Find where the given text appears and provide that cell's center as (x, y) coordinate. 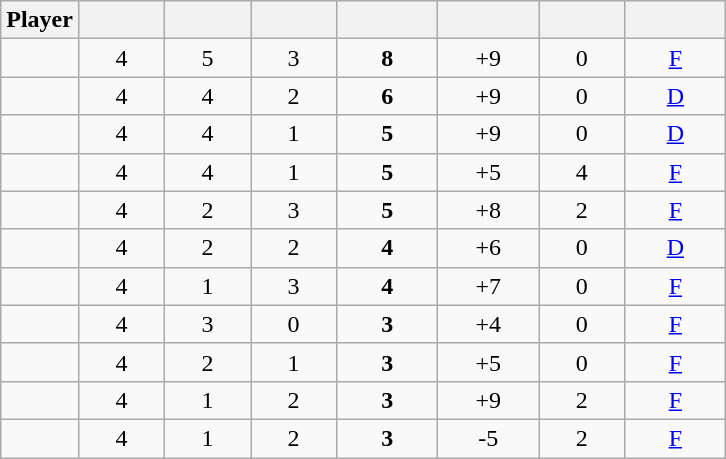
+8 (488, 210)
-5 (488, 438)
Player (40, 20)
+6 (488, 248)
+4 (488, 324)
+7 (488, 286)
8 (388, 58)
6 (388, 96)
